Capture the cell that displays the provided text and extract its [x, y] central coordinate. 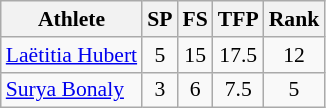
6 [194, 90]
17.5 [238, 55]
3 [160, 90]
7.5 [238, 90]
15 [194, 55]
Laëtitia Hubert [72, 55]
SP [160, 19]
Surya Bonaly [72, 90]
Rank [294, 19]
TFP [238, 19]
12 [294, 55]
Athlete [72, 19]
FS [194, 19]
